Extract the [x, y] coordinate from the center of the cell holding the provided text.  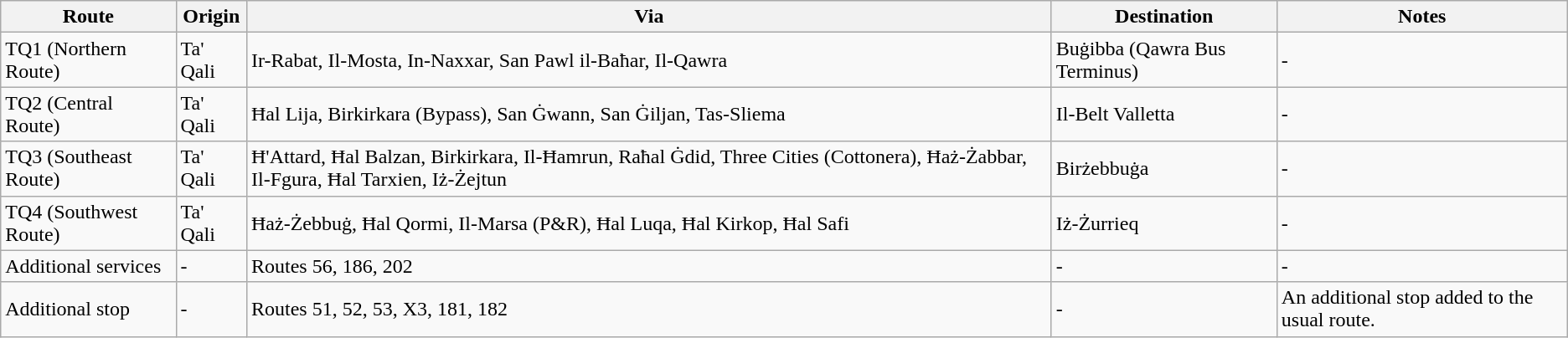
Ħaż-Żebbuġ, Ħal Qormi, Il-Marsa (P&R), Ħal Luqa, Ħal Kirkop, Ħal Safi [648, 223]
Ħal Lija, Birkirkara (Bypass), San Ġwann, San Ġiljan, Tas-Sliema [648, 114]
Il-Belt Valletta [1164, 114]
TQ1 (Northern Route) [89, 60]
Additional services [89, 266]
TQ3 (Southeast Route) [89, 169]
TQ4 (Southwest Route) [89, 223]
Via [648, 17]
Origin [211, 17]
Iż-Żurrieq [1164, 223]
Buġibba (Qawra Bus Terminus) [1164, 60]
Ħ'Attard, Ħal Balzan, Birkirkara, Il-Ħamrun, Raħal Ġdid, Three Cities (Cottonera), Ħaż-Żabbar, Il-Fgura, Ħal Tarxien, Iż-Żejtun [648, 169]
Additional stop [89, 310]
Route [89, 17]
Routes 51, 52, 53, X3, 181, 182 [648, 310]
Ir-Rabat, Il-Mosta, In-Naxxar, San Pawl il-Baħar, Il-Qawra [648, 60]
An additional stop added to the usual route. [1422, 310]
Birżebbuġa [1164, 169]
Destination [1164, 17]
TQ2 (Central Route) [89, 114]
Routes 56, 186, 202 [648, 266]
Notes [1422, 17]
